Extract the [X, Y] coordinate from the center of the cell holding the provided text.  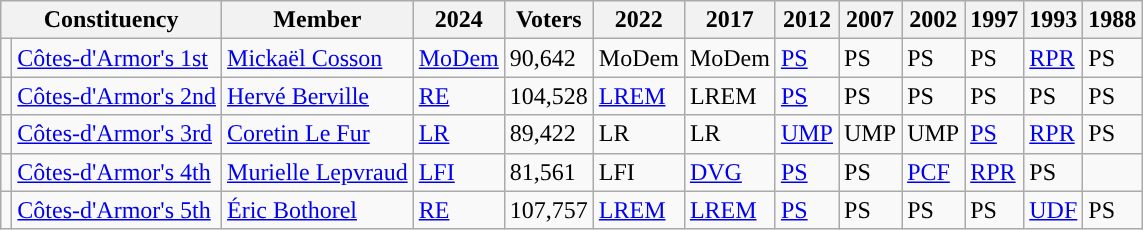
2017 [730, 20]
PCF [934, 172]
2002 [934, 20]
Côtes-d'Armor's 4th [117, 172]
2012 [806, 20]
DVG [730, 172]
81,561 [548, 172]
2022 [638, 20]
1988 [1112, 20]
1993 [1054, 20]
Côtes-d'Armor's 1st [117, 58]
2007 [870, 20]
107,757 [548, 210]
Murielle Lepvraud [318, 172]
Member [318, 20]
Hervé Berville [318, 96]
90,642 [548, 58]
UDF [1054, 210]
2024 [458, 20]
1997 [994, 20]
Coretin Le Fur [318, 134]
Côtes-d'Armor's 3rd [117, 134]
Côtes-d'Armor's 5th [117, 210]
Mickaël Cosson [318, 58]
Éric Bothorel [318, 210]
Constituency [112, 20]
Côtes-d'Armor's 2nd [117, 96]
Voters [548, 20]
104,528 [548, 96]
89,422 [548, 134]
